Detect which cell encompasses the target text, then output its [X, Y] center coordinate. 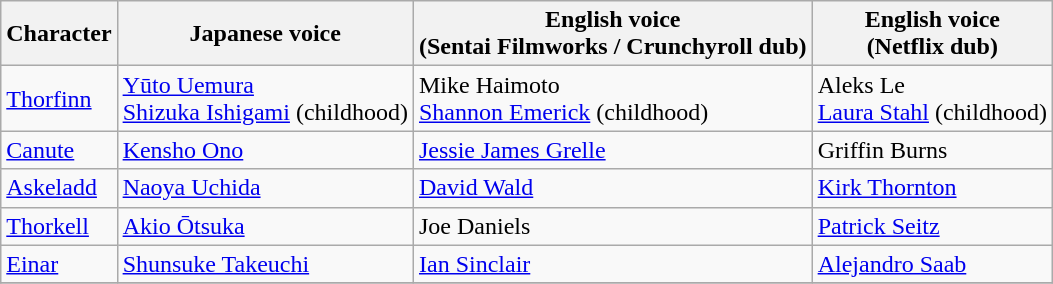
Kirk Thornton [932, 188]
Askeladd [59, 188]
Alejandro Saab [932, 264]
Canute [59, 150]
Jessie James Grelle [612, 150]
English voice(Netflix dub) [932, 34]
Thorfinn [59, 98]
David Wald [612, 188]
Akio Ōtsuka [265, 226]
Shunsuke Takeuchi [265, 264]
Mike HaimotoShannon Emerick (childhood) [612, 98]
Character [59, 34]
Thorkell [59, 226]
Einar [59, 264]
Joe Daniels [612, 226]
Japanese voice [265, 34]
Griffin Burns [932, 150]
Kensho Ono [265, 150]
Ian Sinclair [612, 264]
Aleks LeLaura Stahl (childhood) [932, 98]
Patrick Seitz [932, 226]
Naoya Uchida [265, 188]
Yūto UemuraShizuka Ishigami (childhood) [265, 98]
English voice(Sentai Filmworks / Crunchyroll dub) [612, 34]
